Return [x, y] of the center of cell containing provided text 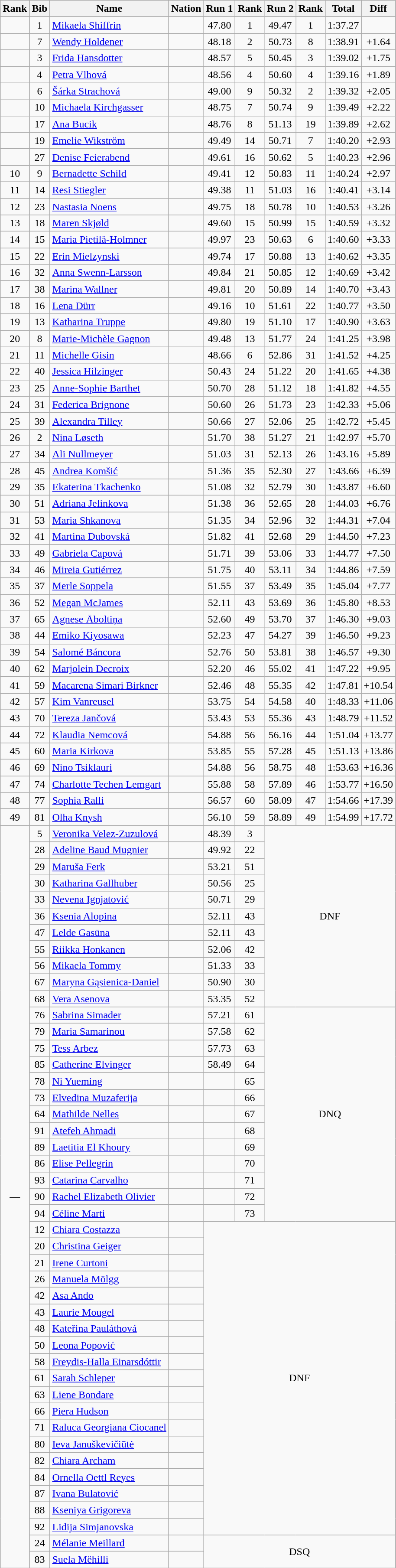
+3.50 [379, 306]
+17.72 [379, 817]
1:40.90 [343, 322]
+11.06 [379, 701]
49.81 [219, 289]
49.84 [219, 273]
+1.64 [379, 42]
Wendy Holdener [109, 42]
Nino Tsiklauri [109, 768]
Emiko Kiyosawa [109, 636]
Macarena Simari Birkner [109, 685]
Alexandra Tilley [109, 421]
Mathilde Nelles [109, 1114]
1:45.80 [343, 603]
+2.96 [379, 157]
Ana Bucik [109, 124]
Mireia Gutiérrez [109, 570]
80 [40, 1444]
1:41.52 [343, 355]
Tess Arbez [109, 1048]
51.22 [280, 372]
Name [109, 9]
50.99 [280, 223]
1:40.59 [343, 223]
— [15, 1196]
92 [40, 1526]
51.13 [280, 124]
Nevena Ignjatović [109, 900]
57.21 [219, 1015]
55.88 [219, 784]
75 [40, 1048]
Jessica Hilzinger [109, 372]
Sarah Schleper [109, 1378]
1:44.77 [343, 553]
Rachel Elizabeth Olivier [109, 1196]
Marie-Michèle Gagnon [109, 339]
+1.75 [379, 58]
Lelde Gasūna [109, 932]
Total [343, 9]
51.10 [280, 322]
Elvedina Muzaferija [109, 1098]
52.23 [219, 636]
1:46.57 [343, 652]
Salomé Báncora [109, 652]
Adriana Jelinkova [109, 504]
1:39.02 [343, 58]
Laetitia El Khoury [109, 1147]
Liene Bondare [109, 1395]
+7.77 [379, 586]
53.11 [280, 570]
49.74 [219, 256]
Maria Samarinou [109, 1032]
Ali Nullmeyer [109, 454]
Vera Asenova [109, 998]
50.70 [219, 388]
Ni Yueming [109, 1081]
48.57 [219, 58]
Mélanie Meillard [109, 1543]
49.75 [219, 207]
Suela Mëhilli [109, 1560]
1:41.65 [343, 372]
Federica Brignone [109, 404]
1:40.20 [343, 140]
1:39.32 [343, 91]
+7.59 [379, 570]
53.21 [219, 867]
51.82 [219, 537]
Marina Wallner [109, 289]
48.75 [219, 108]
Maria Kirkova [109, 751]
Chiara Archam [109, 1460]
81 [40, 817]
50.90 [219, 982]
+2.93 [379, 140]
Frida Hansdotter [109, 58]
49.41 [219, 173]
Kseniya Grigoreva [109, 1510]
1:44.50 [343, 537]
1:46.50 [343, 636]
1:40.53 [343, 207]
88 [40, 1510]
49.80 [219, 322]
+2.97 [379, 173]
50.45 [280, 58]
Piera Hudson [109, 1411]
51.27 [280, 437]
1:51.13 [343, 751]
52.86 [280, 355]
+7.04 [379, 520]
Sophia Ralli [109, 801]
56.57 [219, 801]
51.33 [219, 965]
1:43.87 [343, 487]
49.16 [219, 306]
52.13 [280, 454]
49.00 [219, 91]
Megan McJames [109, 603]
76 [40, 1015]
Ekaterina Tkachenko [109, 487]
1:43.16 [343, 454]
1:51.04 [343, 735]
53.81 [280, 652]
1:42.97 [343, 437]
1:54.66 [343, 801]
87 [40, 1493]
54.27 [280, 636]
74 [40, 784]
Nastasia Noens [109, 207]
51.35 [219, 520]
50.63 [280, 240]
51.73 [280, 404]
Raluca Georgiana Ciocanel [109, 1428]
+13.86 [379, 751]
53.49 [280, 586]
51.75 [219, 570]
Diff [379, 9]
89 [40, 1147]
50.43 [219, 372]
Manuela Mölgg [109, 1279]
1:53.77 [343, 784]
Gabriela Capová [109, 553]
52.30 [280, 470]
+7.23 [379, 537]
+1.89 [379, 75]
+13.77 [379, 735]
51.77 [280, 339]
58.09 [280, 801]
Leona Popović [109, 1345]
Ivana Bulatović [109, 1493]
Merle Soppela [109, 586]
1:46.30 [343, 619]
Martina Dubovská [109, 537]
Nation [186, 9]
1:53.63 [343, 768]
+8.53 [379, 603]
78 [40, 1081]
1:39.16 [343, 75]
1:41.25 [343, 339]
50.85 [280, 273]
1:40.60 [343, 240]
+6.76 [379, 504]
91 [40, 1131]
Tereza Jančová [109, 718]
+9.95 [379, 668]
1:43.66 [343, 470]
51.38 [219, 504]
Nina Løseth [109, 437]
55.36 [280, 718]
Maria Pietilä-Holmner [109, 240]
+5.06 [379, 404]
53.43 [219, 718]
Irene Curtoni [109, 1263]
+3.32 [379, 223]
+6.39 [379, 470]
+4.25 [379, 355]
58.89 [280, 817]
Maren Skjøld [109, 223]
48.66 [219, 355]
52.68 [280, 537]
51.71 [219, 553]
83 [40, 1560]
1:42.33 [343, 404]
1:42.72 [343, 421]
+3.35 [379, 256]
51.08 [219, 487]
82 [40, 1460]
Katharina Truppe [109, 322]
52.60 [219, 619]
Agnese Āboltiņa [109, 619]
1:44.31 [343, 520]
1:47.22 [343, 668]
+3.14 [379, 190]
+3.42 [379, 273]
Freydis-Halla Einarsdóttir [109, 1362]
+16.50 [379, 784]
53.85 [219, 751]
1:40.77 [343, 306]
Petra Vlhová [109, 75]
Asa Ando [109, 1296]
50.66 [219, 421]
50.88 [280, 256]
Run 1 [219, 9]
48.56 [219, 75]
53.06 [280, 553]
54.58 [280, 701]
93 [40, 1180]
1:38.91 [343, 42]
1:40.62 [343, 256]
50.83 [280, 173]
53.35 [219, 998]
Elise Pellegrin [109, 1164]
Denise Feierabend [109, 157]
Catarina Carvalho [109, 1180]
48.18 [219, 42]
1:40.23 [343, 157]
53.69 [280, 603]
58.75 [280, 768]
Bernadette Schild [109, 173]
Šárka Strachová [109, 91]
1:40.69 [343, 273]
49.47 [280, 25]
86 [40, 1164]
Anna Swenn-Larsson [109, 273]
50.56 [219, 883]
+3.33 [379, 240]
57.58 [219, 1032]
79 [40, 1032]
+4.38 [379, 372]
Mikaela Tommy [109, 965]
Kateřina Pauláthová [109, 1329]
Maria Shkanova [109, 520]
52.79 [280, 487]
85 [40, 1065]
52.65 [280, 504]
+5.45 [379, 421]
56.10 [219, 817]
57 [40, 701]
49.61 [219, 157]
Emelie Wikström [109, 140]
+4.55 [379, 388]
+3.26 [379, 207]
+2.62 [379, 124]
51.36 [219, 470]
Run 2 [280, 9]
51.55 [219, 586]
+2.22 [379, 108]
57.28 [280, 751]
1:54.99 [343, 817]
Chiara Costazza [109, 1229]
Maruša Ferk [109, 867]
+11.52 [379, 718]
53.70 [280, 619]
+6.60 [379, 487]
48.39 [219, 834]
53.75 [219, 701]
+5.89 [379, 454]
49.97 [219, 240]
52.46 [219, 685]
1:48.79 [343, 718]
50.74 [280, 108]
1:48.33 [343, 701]
Céline Marti [109, 1213]
51.12 [280, 388]
Lidija Simjanovska [109, 1526]
1:44.03 [343, 504]
57.73 [219, 1048]
84 [40, 1477]
+10.54 [379, 685]
+16.36 [379, 768]
49.48 [219, 339]
Laurie Mougel [109, 1312]
Kim Vanreusel [109, 701]
Michelle Gisin [109, 355]
55.35 [280, 685]
+9.30 [379, 652]
51.61 [280, 306]
Michaela Kirchgasser [109, 108]
Riikka Honkanen [109, 949]
50.62 [280, 157]
90 [40, 1196]
Olha Knysh [109, 817]
+7.50 [379, 553]
DNQ [330, 1114]
52.96 [280, 520]
+9.03 [379, 619]
+9.23 [379, 636]
Adeline Baud Mugnier [109, 850]
56.16 [280, 735]
Bib [40, 9]
Katharina Gallhuber [109, 883]
Andrea Komšić [109, 470]
Lena Dürr [109, 306]
Charlotte Techen Lemgart [109, 784]
Ornella Oettl Reyes [109, 1477]
55.02 [280, 668]
Christina Geiger [109, 1246]
+5.70 [379, 437]
DSQ [300, 1552]
77 [40, 801]
1:44.86 [343, 570]
50.73 [280, 42]
49.49 [219, 140]
1:40.24 [343, 173]
49.92 [219, 850]
1:45.04 [343, 586]
+3.63 [379, 322]
1:39.49 [343, 108]
Marjolein Decroix [109, 668]
Ieva Januškevičiūtė [109, 1444]
+2.05 [379, 91]
50.89 [280, 289]
+17.39 [379, 801]
1:39.89 [343, 124]
Veronika Velez-Zuzulová [109, 834]
+3.43 [379, 289]
Anne-Sophie Barthet [109, 388]
Atefeh Ahmadi [109, 1131]
1:47.81 [343, 685]
1:41.82 [343, 388]
1:40.70 [343, 289]
Resi Stiegler [109, 190]
50.78 [280, 207]
52.20 [219, 668]
50.32 [280, 91]
47.80 [219, 25]
58.49 [219, 1065]
+3.98 [379, 339]
49.60 [219, 223]
1:40.41 [343, 190]
51.70 [219, 437]
Mikaela Shiffrin [109, 25]
48.76 [219, 124]
57.89 [280, 784]
Catherine Elvinger [109, 1065]
1:37.27 [343, 25]
52.76 [219, 652]
Erin Mielzynski [109, 256]
Sabrina Simader [109, 1015]
94 [40, 1213]
Ksenia Alopina [109, 916]
Maryna Gąsienica-Daniel [109, 982]
Klaudia Nemcová [109, 735]
49.38 [219, 190]
